Determine the [x, y] coordinate at the center of the cell enclosing the given text.  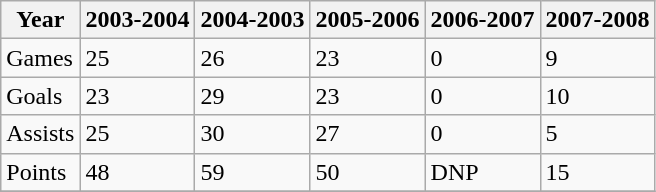
2007-2008 [598, 20]
Goals [40, 96]
Year [40, 20]
5 [598, 134]
59 [252, 172]
9 [598, 58]
Points [40, 172]
2003-2004 [138, 20]
26 [252, 58]
30 [252, 134]
DNP [482, 172]
Assists [40, 134]
29 [252, 96]
Games [40, 58]
2006-2007 [482, 20]
15 [598, 172]
10 [598, 96]
27 [368, 134]
2004-2003 [252, 20]
48 [138, 172]
2005-2006 [368, 20]
50 [368, 172]
